Detect which cell encompasses the target text, then output its [X, Y] center coordinate. 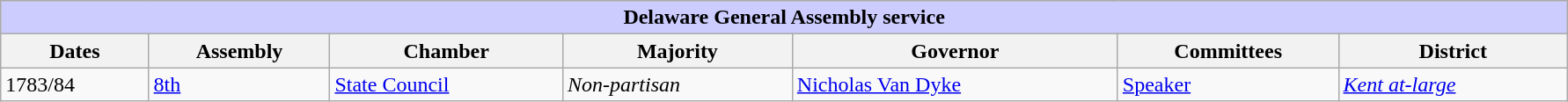
Majority [678, 51]
Nicholas Van Dyke [955, 84]
Dates [75, 51]
Speaker [1228, 84]
1783/84 [75, 84]
Kent at-large [1453, 84]
Committees [1228, 51]
State Council [447, 84]
District [1453, 51]
Chamber [447, 51]
Delaware General Assembly service [785, 18]
Assembly [239, 51]
Non-partisan [678, 84]
8th [239, 84]
Governor [955, 51]
